Locate the cell with the specified text and output its [X, Y] center coordinate. 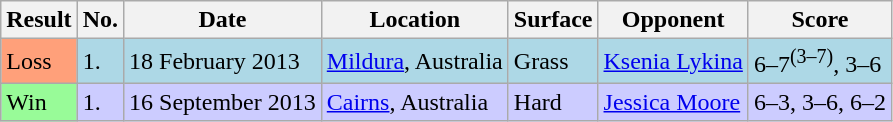
6–7(3–7), 3–6 [820, 62]
Opponent [673, 20]
Result [39, 20]
Hard [553, 102]
Win [39, 102]
Cairns, Australia [414, 102]
Ksenia Lykina [673, 62]
Surface [553, 20]
Mildura, Australia [414, 62]
16 September 2013 [223, 102]
Date [223, 20]
Jessica Moore [673, 102]
18 February 2013 [223, 62]
Location [414, 20]
6–3, 3–6, 6–2 [820, 102]
Score [820, 20]
Loss [39, 62]
No. [100, 20]
Grass [553, 62]
